Pinpoint the cell where the given text exists, returning its (x, y) midpoint coordinate. 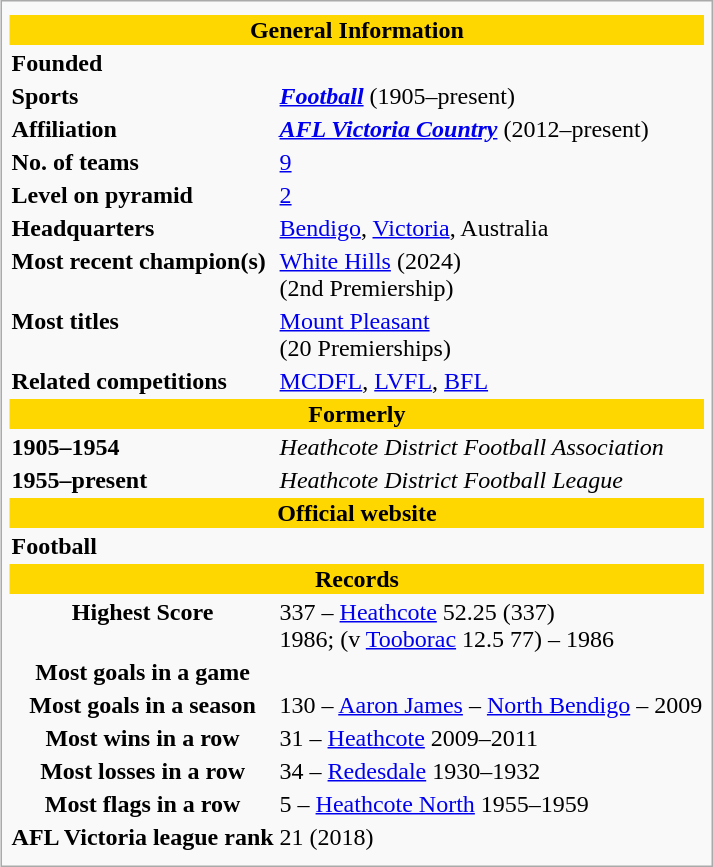
5 – Heathcote North 1955–1959 (491, 804)
31 – Heathcote 2009–2011 (491, 738)
2 (491, 195)
Football (142, 546)
General Information (357, 30)
Related competitions (142, 381)
MCDFL, LVFL, BFL (491, 381)
Heathcote District Football League (491, 480)
Most goals in a game (142, 672)
Headquarters (142, 228)
AFL Victoria league rank (142, 837)
Official website (357, 513)
337 – Heathcote 52.25 (337) 1986; (v Tooborac 12.5 77) – 1986 (491, 626)
Most titles (142, 334)
Formerly (357, 414)
9 (491, 162)
White Hills (2024) (2nd Premiership) (491, 274)
130 – Aaron James – North Bendigo – 2009 (491, 705)
Most losses in a row (142, 771)
Records (357, 579)
Most flags in a row (142, 804)
No. of teams (142, 162)
Bendigo, Victoria, Australia (491, 228)
Founded (142, 63)
1955–present (142, 480)
Highest Score (142, 626)
Affiliation (142, 129)
Most recent champion(s) (142, 274)
1905–1954 (142, 447)
34 – Redesdale 1930–1932 (491, 771)
Heathcote District Football Association (491, 447)
Most wins in a row (142, 738)
Mount Pleasant (20 Premierships) (491, 334)
Level on pyramid (142, 195)
21 (2018) (491, 837)
AFL Victoria Country (2012–present) (491, 129)
Football (1905–present) (491, 96)
Most goals in a season (142, 705)
Sports (142, 96)
